Scan for the cell matching the given text and deliver its (X, Y) coordinate at center. 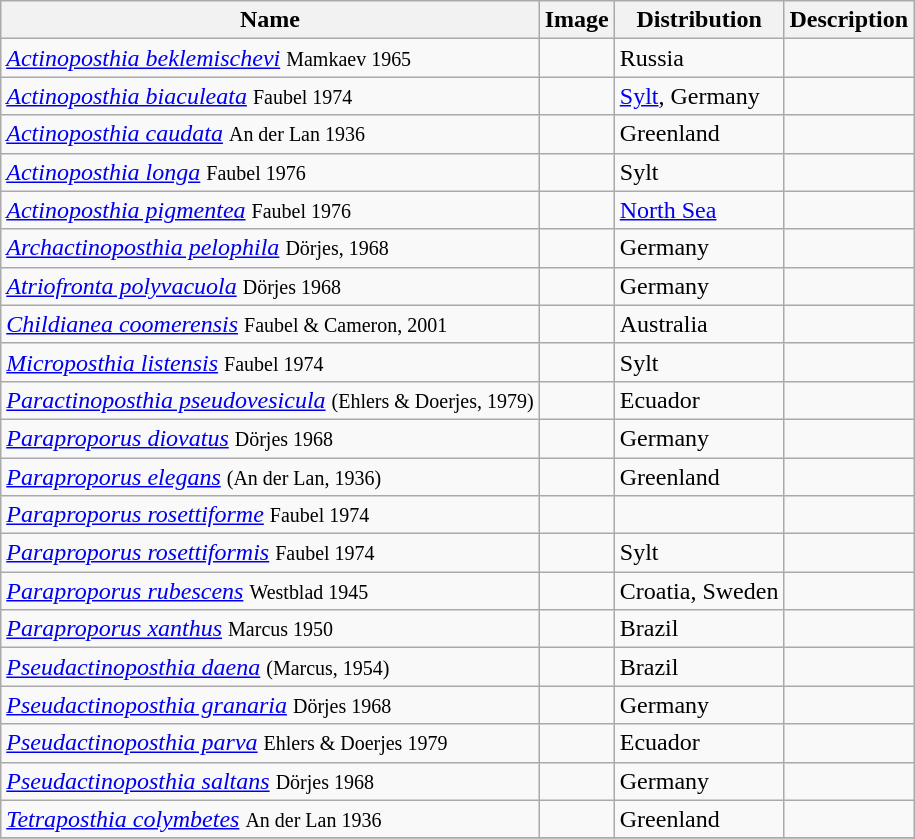
Pseudactinoposthia saltans Dörjes 1968 (270, 781)
Image (576, 20)
Paraproporus diovatus Dörjes 1968 (270, 438)
Name (270, 20)
Actinoposthia pigmentea Faubel 1976 (270, 210)
Pseudactinoposthia parva Ehlers & Doerjes 1979 (270, 743)
Description (849, 20)
Actinoposthia beklemischevi Mamkaev 1965 (270, 58)
Paraproporus rosettiformis Faubel 1974 (270, 553)
Pseudactinoposthia daena (Marcus, 1954) (270, 667)
Actinoposthia caudata An der Lan 1936 (270, 134)
Paraproporus rubescens Westblad 1945 (270, 591)
Paraproporus xanthus Marcus 1950 (270, 629)
Actinoposthia longa Faubel 1976 (270, 172)
Childianea coomerensis Faubel & Cameron, 2001 (270, 324)
Atriofronta polyvacuola Dörjes 1968 (270, 286)
Pseudactinoposthia granaria Dörjes 1968 (270, 705)
Paractinoposthia pseudovesicula (Ehlers & Doerjes, 1979) (270, 400)
Microposthia listensis Faubel 1974 (270, 362)
Archactinoposthia pelophila Dörjes, 1968 (270, 248)
Sylt, Germany (699, 96)
Australia (699, 324)
Russia (699, 58)
Distribution (699, 20)
North Sea (699, 210)
Paraproporus rosettiforme Faubel 1974 (270, 515)
Croatia, Sweden (699, 591)
Paraproporus elegans (An der Lan, 1936) (270, 477)
Actinoposthia biaculeata Faubel 1974 (270, 96)
Tetraposthia colymbetes An der Lan 1936 (270, 819)
